Extract the [X, Y] coordinate from the center of the cell holding the provided text.  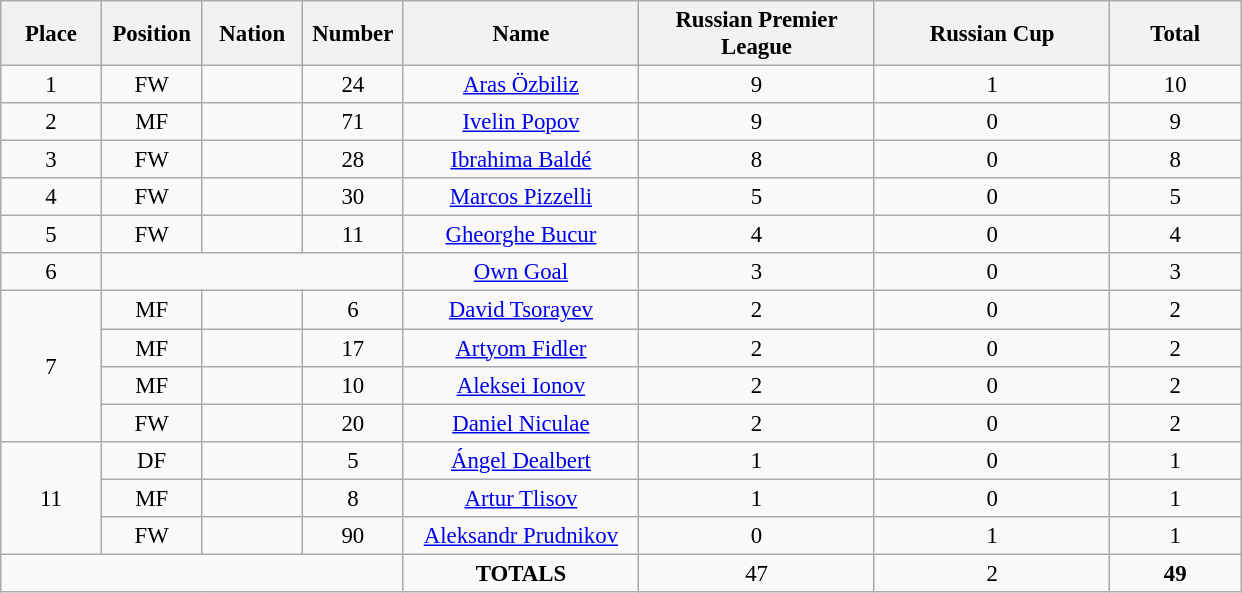
Artyom Fidler [521, 348]
7 [52, 366]
Daniel Niculae [521, 423]
20 [354, 423]
David Tsorayev [521, 310]
Russian Premier League [757, 34]
DF [152, 460]
Own Goal [521, 273]
24 [354, 85]
Ibrahima Baldé [521, 160]
Total [1176, 34]
Marcos Pizzelli [521, 197]
47 [757, 573]
Ángel Dealbert [521, 460]
Number [354, 34]
TOTALS [521, 573]
Nation [252, 34]
90 [354, 536]
49 [1176, 573]
Position [152, 34]
Aras Özbiliz [521, 85]
Gheorghe Bucur [521, 235]
Place [52, 34]
71 [354, 122]
28 [354, 160]
Name [521, 34]
30 [354, 197]
Aleksei Ionov [521, 385]
Ivelin Popov [521, 122]
Artur Tlisov [521, 498]
17 [354, 348]
Russian Cup [992, 34]
Aleksandr Prudnikov [521, 536]
